Find where the given text appears and provide that cell's center as [X, Y] coordinate. 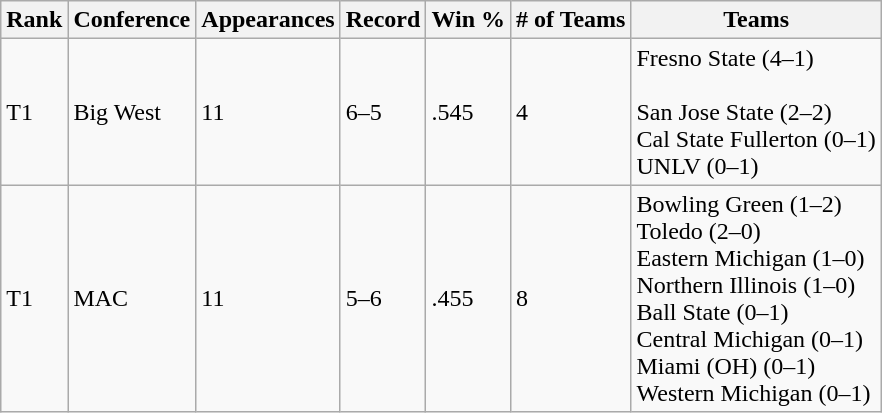
Record [383, 20]
Win % [468, 20]
Fresno State (4–1)San Jose State (2–2) Cal State Fullerton (0–1) UNLV (0–1) [756, 112]
4 [571, 112]
6–5 [383, 112]
Big West [132, 112]
.455 [468, 298]
Conference [132, 20]
Teams [756, 20]
# of Teams [571, 20]
5–6 [383, 298]
Rank [34, 20]
MAC [132, 298]
.545 [468, 112]
Appearances [268, 20]
8 [571, 298]
